Find where the given text appears and provide that cell's center as [x, y] coordinate. 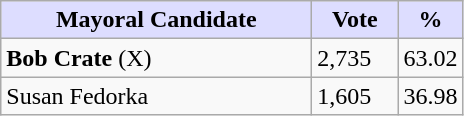
1,605 [355, 96]
Bob Crate (X) [156, 58]
63.02 [430, 58]
Vote [355, 20]
36.98 [430, 96]
Susan Fedorka [156, 96]
2,735 [355, 58]
% [430, 20]
Mayoral Candidate [156, 20]
